From the cell containing the given text, extract its center point as [X, Y] coordinate. 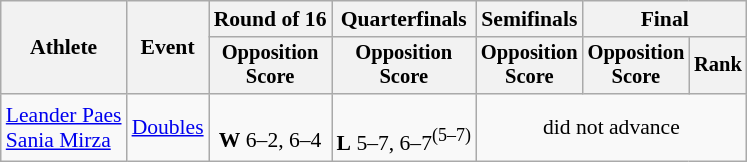
did not advance [612, 128]
Doubles [168, 128]
Event [168, 48]
Athlete [64, 48]
L 5–7, 6–7(5–7) [404, 128]
Rank [718, 66]
Round of 16 [270, 19]
Semifinals [530, 19]
W 6–2, 6–4 [270, 128]
Final [665, 19]
Quarterfinals [404, 19]
Leander PaesSania Mirza [64, 128]
